Extract the (X, Y) coordinate from the center of the cell holding the provided text.  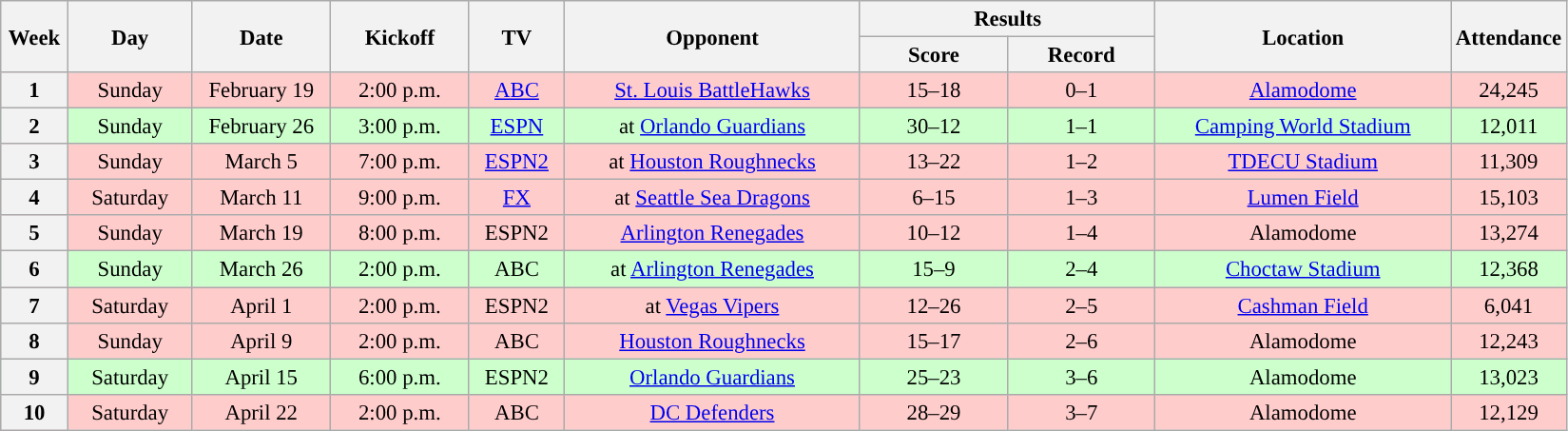
April 9 (261, 341)
Arlington Renegades (713, 233)
13–22 (934, 162)
Opponent (713, 36)
April 22 (261, 412)
April 1 (261, 305)
6 (34, 269)
Camping World Stadium (1303, 127)
13,274 (1509, 233)
Kickoff (400, 36)
Choctaw Stadium (1303, 269)
3:00 p.m. (400, 127)
at Orlando Guardians (713, 127)
at Seattle Sea Dragons (713, 198)
1–1 (1082, 127)
13,023 (1509, 377)
15–17 (934, 341)
April 15 (261, 377)
1–4 (1082, 233)
February 19 (261, 90)
1–2 (1082, 162)
2 (34, 127)
6:00 p.m. (400, 377)
March 11 (261, 198)
12,243 (1509, 341)
25–23 (934, 377)
3 (34, 162)
February 26 (261, 127)
3–6 (1082, 377)
7 (34, 305)
10 (34, 412)
3–7 (1082, 412)
Day (129, 36)
Lumen Field (1303, 198)
2–4 (1082, 269)
Record (1082, 55)
TV (517, 36)
Location (1303, 36)
6,041 (1509, 305)
Orlando Guardians (713, 377)
0–1 (1082, 90)
9 (34, 377)
FX (517, 198)
30–12 (934, 127)
11,309 (1509, 162)
St. Louis BattleHawks (713, 90)
Houston Roughnecks (713, 341)
7:00 p.m. (400, 162)
Date (261, 36)
9:00 p.m. (400, 198)
15–9 (934, 269)
at Houston Roughnecks (713, 162)
Cashman Field (1303, 305)
12,129 (1509, 412)
4 (34, 198)
Score (934, 55)
ESPN (517, 127)
2–5 (1082, 305)
DC Defenders (713, 412)
TDECU Stadium (1303, 162)
10–12 (934, 233)
15,103 (1509, 198)
1–3 (1082, 198)
6–15 (934, 198)
8 (34, 341)
12,368 (1509, 269)
Attendance (1509, 36)
Week (34, 36)
March 26 (261, 269)
Results (1008, 19)
5 (34, 233)
12,011 (1509, 127)
8:00 p.m. (400, 233)
at Arlington Renegades (713, 269)
12–26 (934, 305)
24,245 (1509, 90)
March 19 (261, 233)
at Vegas Vipers (713, 305)
2–6 (1082, 341)
March 5 (261, 162)
1 (34, 90)
15–18 (934, 90)
28–29 (934, 412)
